For the text-containing cell, return its midpoint in [X, Y] coordinate format. 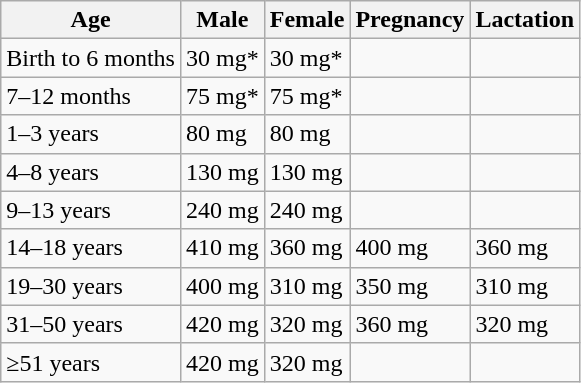
Birth to 6 months [91, 58]
410 mg [222, 248]
7–12 months [91, 96]
350 mg [410, 286]
≥51 years [91, 362]
Male [222, 20]
9–13 years [91, 210]
Female [307, 20]
1–3 years [91, 134]
4–8 years [91, 172]
14–18 years [91, 248]
Pregnancy [410, 20]
31–50 years [91, 324]
19–30 years [91, 286]
Lactation [525, 20]
Age [91, 20]
